From the cell containing the given text, extract its center point as (x, y) coordinate. 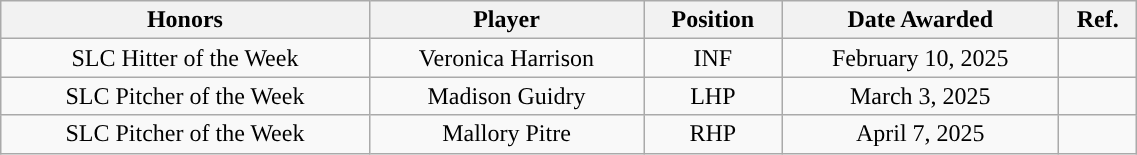
Veronica Harrison (506, 58)
RHP (713, 134)
February 10, 2025 (920, 58)
Mallory Pitre (506, 134)
Honors (185, 20)
LHP (713, 96)
INF (713, 58)
Ref. (1098, 20)
Madison Guidry (506, 96)
April 7, 2025 (920, 134)
Position (713, 20)
SLC Hitter of the Week (185, 58)
Player (506, 20)
Date Awarded (920, 20)
March 3, 2025 (920, 96)
